For the text-containing cell, return its midpoint in (X, Y) coordinate format. 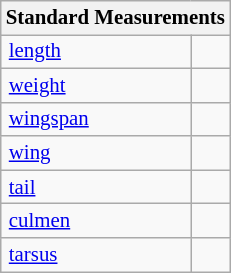
tarsus (96, 255)
Standard Measurements (116, 18)
culmen (96, 221)
wing (96, 153)
wingspan (96, 119)
tail (96, 187)
weight (96, 85)
length (96, 51)
